Capture the cell that displays the provided text and extract its (X, Y) central coordinate. 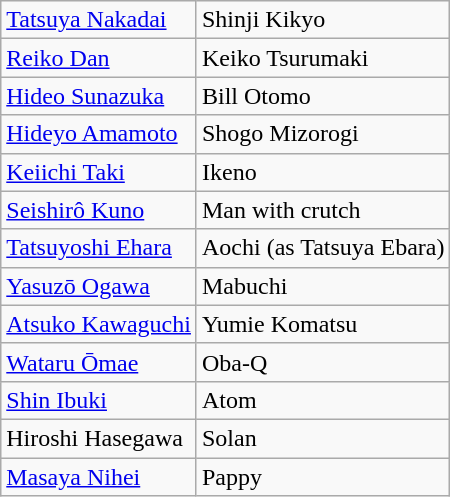
Shinji Kikyo (323, 20)
Wataru Ōmae (99, 362)
Bill Otomo (323, 96)
Yasuzō Ogawa (99, 286)
Solan (323, 438)
Tatsuyoshi Ehara (99, 248)
Hideyo Amamoto (99, 134)
Atom (323, 400)
Aochi (as Tatsuya Ebara) (323, 248)
Pappy (323, 477)
Man with crutch (323, 210)
Shin Ibuki (99, 400)
Masaya Nihei (99, 477)
Hideo Sunazuka (99, 96)
Reiko Dan (99, 58)
Hiroshi Hasegawa (99, 438)
Seishirô Kuno (99, 210)
Yumie Komatsu (323, 324)
Tatsuya Nakadai (99, 20)
Mabuchi (323, 286)
Ikeno (323, 172)
Oba-Q (323, 362)
Keiko Tsurumaki (323, 58)
Shogo Mizorogi (323, 134)
Atsuko Kawaguchi (99, 324)
Keiichi Taki (99, 172)
